Return (x, y) of the center of cell containing provided text 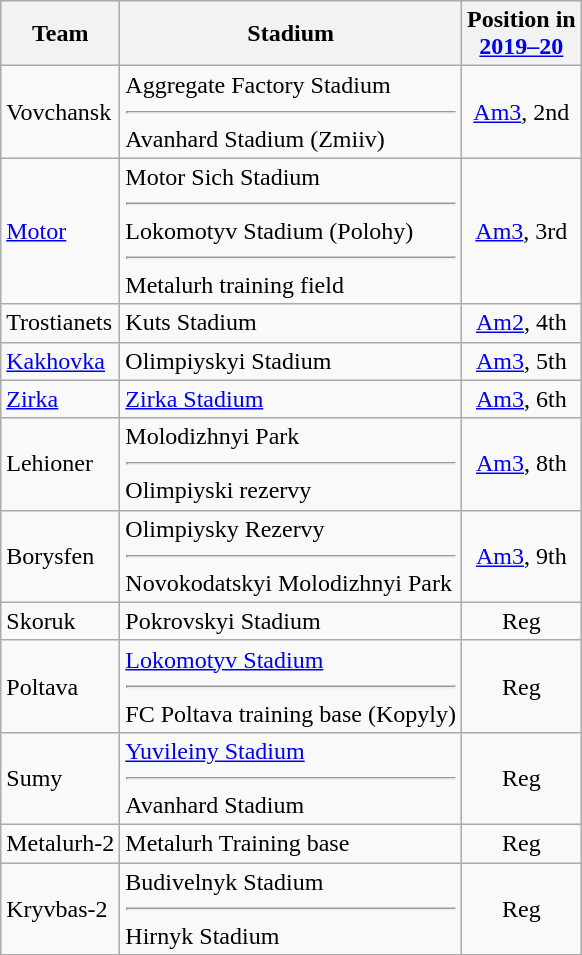
Skoruk (60, 621)
Yuvileiny StadiumAvanhard Stadium (291, 778)
Motor Sich StadiumLokomotyv Stadium (Polohy)Metalurh training field (291, 231)
Molodizhnyi ParkOlimpiyski rezervy (291, 464)
Am3, 5th (521, 361)
Aggregate Factory StadiumAvanhard Stadium (Zmiiv) (291, 112)
Am3, 3rd (521, 231)
Pokrovskyi Stadium (291, 621)
Am3, 9th (521, 556)
Metalurh Training base (291, 843)
Kuts Stadium (291, 323)
Lehioner (60, 464)
Zirka (60, 399)
Kakhovka (60, 361)
Olimpiysky RezervyNovokodatskyi Molodizhnyi Park (291, 556)
Am3, 2nd (521, 112)
Stadium (291, 34)
Poltava (60, 686)
Sumy (60, 778)
Zirka Stadium (291, 399)
Kryvbas-2 (60, 908)
Am3, 6th (521, 399)
Trostianets (60, 323)
Am3, 8th (521, 464)
Position in2019–20 (521, 34)
Am2, 4th (521, 323)
Borysfen (60, 556)
Motor (60, 231)
Team (60, 34)
Lokomotyv StadiumFC Poltava training base (Kopyly) (291, 686)
Metalurh-2 (60, 843)
Olimpiyskyi Stadium (291, 361)
Budivelnyk StadiumHirnyk Stadium (291, 908)
Vovchansk (60, 112)
